Extract the (X, Y) coordinate from the center of the cell holding the provided text.  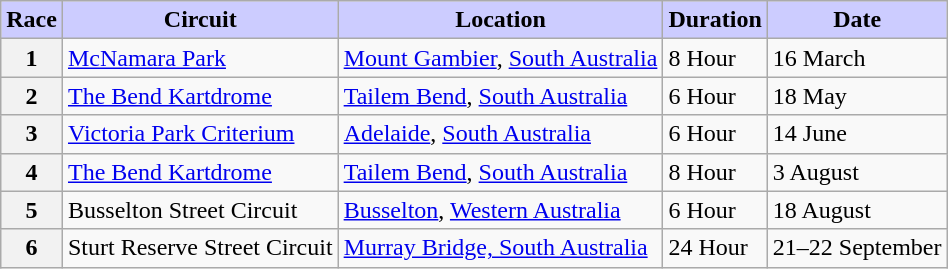
Mount Gambier, South Australia (500, 58)
2 (32, 96)
1 (32, 58)
Race (32, 20)
3 August (857, 172)
4 (32, 172)
Adelaide, South Australia (500, 134)
3 (32, 134)
18 May (857, 96)
Busselton, Western Australia (500, 210)
18 August (857, 210)
Location (500, 20)
21–22 September (857, 248)
5 (32, 210)
24 Hour (715, 248)
Victoria Park Criterium (200, 134)
Duration (715, 20)
6 (32, 248)
Circuit (200, 20)
Date (857, 20)
16 March (857, 58)
Sturt Reserve Street Circuit (200, 248)
14 June (857, 134)
Busselton Street Circuit (200, 210)
McNamara Park (200, 58)
Murray Bridge, South Australia (500, 248)
